Identify which cell holds the provided text, then report its [x, y] central coordinate. 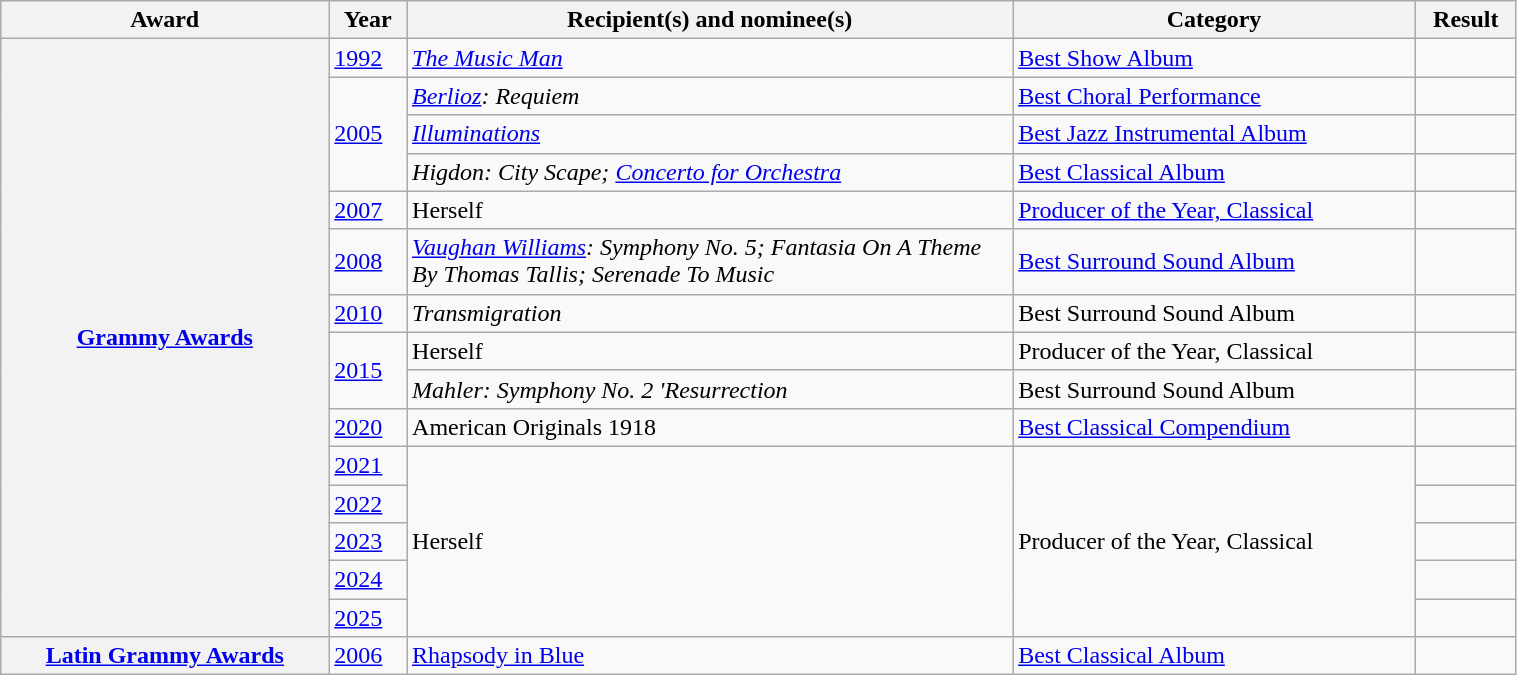
Result [1466, 20]
Best Show Album [1214, 58]
2025 [368, 618]
Recipient(s) and nominee(s) [710, 20]
Berlioz: Requiem [710, 96]
American Originals 1918 [710, 427]
2010 [368, 313]
2023 [368, 542]
Higdon: City Scape; Concerto for Orchestra [710, 172]
2020 [368, 427]
2022 [368, 503]
Best Choral Performance [1214, 96]
The Music Man [710, 58]
Mahler: Symphony No. 2 'Resurrection [710, 389]
2008 [368, 262]
2005 [368, 134]
Transmigration [710, 313]
1992 [368, 58]
Rhapsody in Blue [710, 656]
Best Jazz Instrumental Album [1214, 134]
2015 [368, 370]
Latin Grammy Awards [165, 656]
Category [1214, 20]
Best Classical Compendium [1214, 427]
2021 [368, 465]
2024 [368, 580]
Year [368, 20]
Grammy Awards [165, 338]
Vaughan Williams: Symphony No. 5; Fantasia On A Theme By Thomas Tallis; Serenade To Music [710, 262]
2006 [368, 656]
2007 [368, 210]
Illuminations [710, 134]
Award [165, 20]
